Scan for the cell matching the given text and deliver its (X, Y) coordinate at center. 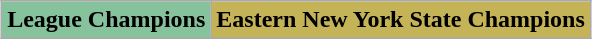
League Champions (106, 20)
Eastern New York State Champions (401, 20)
